For the text-containing cell, return its midpoint in [x, y] coordinate format. 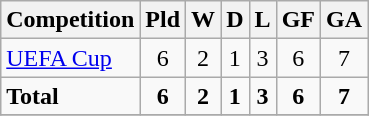
Competition [70, 20]
GF [298, 20]
Pld [163, 20]
D [235, 20]
Total [70, 96]
L [262, 20]
W [204, 20]
UEFA Cup [70, 58]
GA [344, 20]
